Scan for the cell matching the given text and deliver its (x, y) coordinate at center. 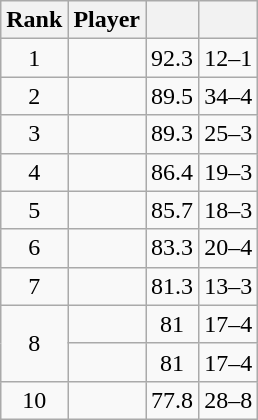
Rank (34, 20)
Player (107, 20)
25–3 (228, 134)
6 (34, 248)
20–4 (228, 248)
5 (34, 210)
89.5 (172, 96)
81.3 (172, 286)
92.3 (172, 58)
7 (34, 286)
4 (34, 172)
89.3 (172, 134)
3 (34, 134)
19–3 (228, 172)
10 (34, 400)
1 (34, 58)
2 (34, 96)
13–3 (228, 286)
8 (34, 343)
86.4 (172, 172)
12–1 (228, 58)
28–8 (228, 400)
83.3 (172, 248)
18–3 (228, 210)
85.7 (172, 210)
34–4 (228, 96)
77.8 (172, 400)
